Identify which cell holds the provided text, then report its [X, Y] central coordinate. 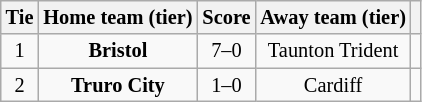
Tie [20, 17]
Bristol [118, 51]
1 [20, 51]
Score [226, 17]
2 [20, 85]
1–0 [226, 85]
Truro City [118, 85]
Taunton Trident [332, 51]
Home team (tier) [118, 17]
Away team (tier) [332, 17]
7–0 [226, 51]
Cardiff [332, 85]
